From the cell containing the given text, extract its center point as [X, Y] coordinate. 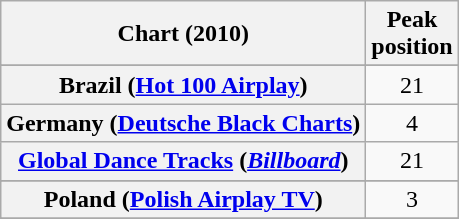
Global Dance Tracks (Billboard) [184, 161]
Germany (Deutsche Black Charts) [184, 123]
Peakposition [412, 34]
Brazil (Hot 100 Airplay) [184, 85]
3 [412, 199]
4 [412, 123]
Poland (Polish Airplay TV) [184, 199]
Chart (2010) [184, 34]
